Return [X, Y] of the center of cell containing provided text 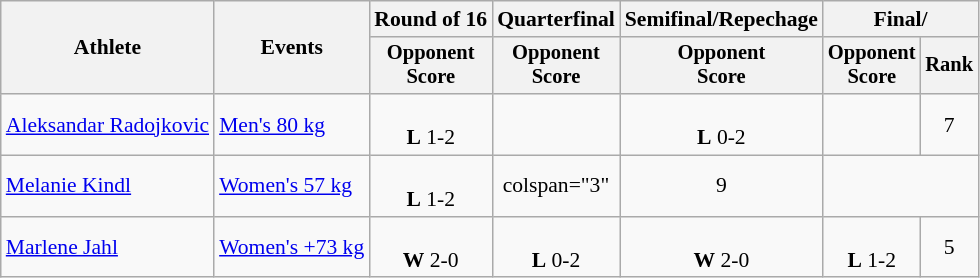
Aleksandar Radojkovic [108, 124]
Marlene Jahl [108, 248]
Quarterfinal [556, 19]
Melanie Kindl [108, 186]
Women's +73 kg [292, 248]
Rank [949, 66]
5 [949, 248]
Women's 57 kg [292, 186]
Athlete [108, 48]
Round of 16 [430, 19]
Events [292, 48]
7 [949, 124]
Men's 80 kg [292, 124]
Final/ [900, 19]
9 [722, 186]
colspan="3" [556, 186]
Semifinal/Repechage [722, 19]
